Return the [x, y] coordinate for the center point of the cell that contains the specified text.  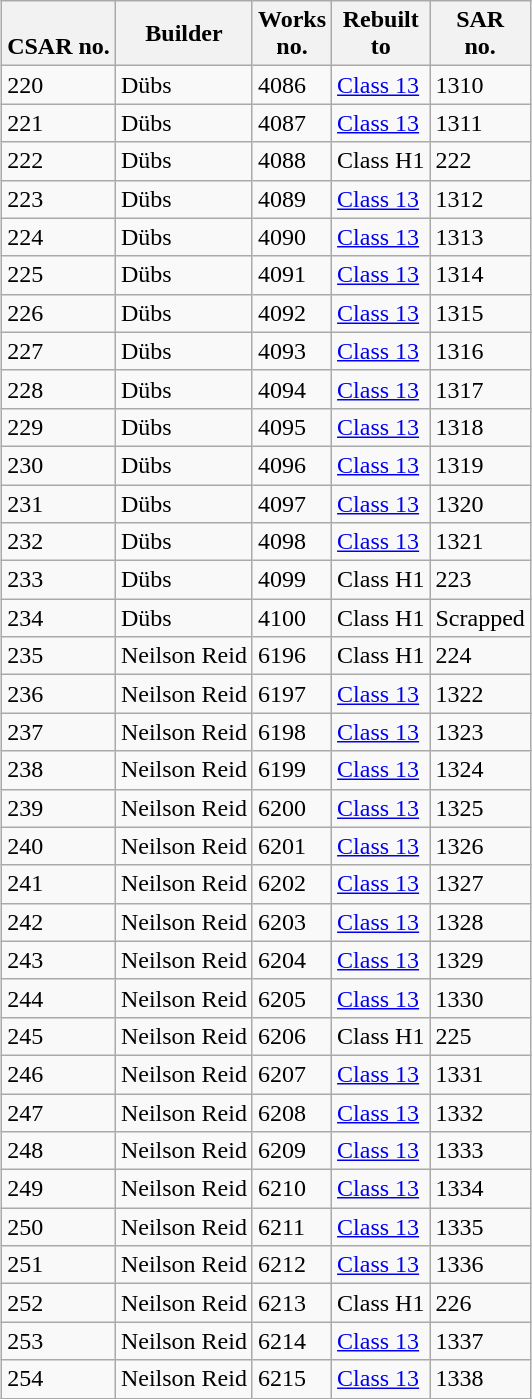
251 [59, 1265]
1328 [480, 922]
6207 [292, 1074]
1327 [480, 884]
1320 [480, 503]
1319 [480, 465]
1323 [480, 732]
1315 [480, 313]
227 [59, 351]
249 [59, 1189]
243 [59, 960]
237 [59, 732]
6210 [292, 1189]
248 [59, 1151]
1331 [480, 1074]
247 [59, 1113]
6215 [292, 1379]
1322 [480, 694]
252 [59, 1303]
1316 [480, 351]
1337 [480, 1341]
4092 [292, 313]
6202 [292, 884]
4087 [292, 123]
239 [59, 808]
6199 [292, 770]
6206 [292, 1036]
242 [59, 922]
1325 [480, 808]
253 [59, 1341]
1314 [480, 275]
6212 [292, 1265]
1312 [480, 199]
6211 [292, 1227]
244 [59, 998]
6198 [292, 732]
232 [59, 542]
1338 [480, 1379]
6203 [292, 922]
4098 [292, 542]
241 [59, 884]
4096 [292, 465]
6205 [292, 998]
6204 [292, 960]
6201 [292, 846]
4093 [292, 351]
4100 [292, 618]
4097 [292, 503]
Rebuiltto [381, 34]
240 [59, 846]
6214 [292, 1341]
220 [59, 85]
Builder [184, 34]
250 [59, 1227]
231 [59, 503]
1313 [480, 237]
229 [59, 427]
4094 [292, 389]
4095 [292, 427]
4099 [292, 580]
6208 [292, 1113]
233 [59, 580]
234 [59, 618]
1311 [480, 123]
1321 [480, 542]
Worksno. [292, 34]
4091 [292, 275]
246 [59, 1074]
230 [59, 465]
1333 [480, 1151]
1310 [480, 85]
254 [59, 1379]
4088 [292, 161]
236 [59, 694]
6197 [292, 694]
1318 [480, 427]
238 [59, 770]
CSAR no. [59, 34]
6200 [292, 808]
221 [59, 123]
1335 [480, 1227]
6196 [292, 656]
235 [59, 656]
SARno. [480, 34]
6209 [292, 1151]
6213 [292, 1303]
4090 [292, 237]
1330 [480, 998]
Scrapped [480, 618]
1324 [480, 770]
1326 [480, 846]
245 [59, 1036]
1332 [480, 1113]
1329 [480, 960]
228 [59, 389]
1336 [480, 1265]
1334 [480, 1189]
1317 [480, 389]
4086 [292, 85]
4089 [292, 199]
